Return [x, y] of the center of cell containing provided text 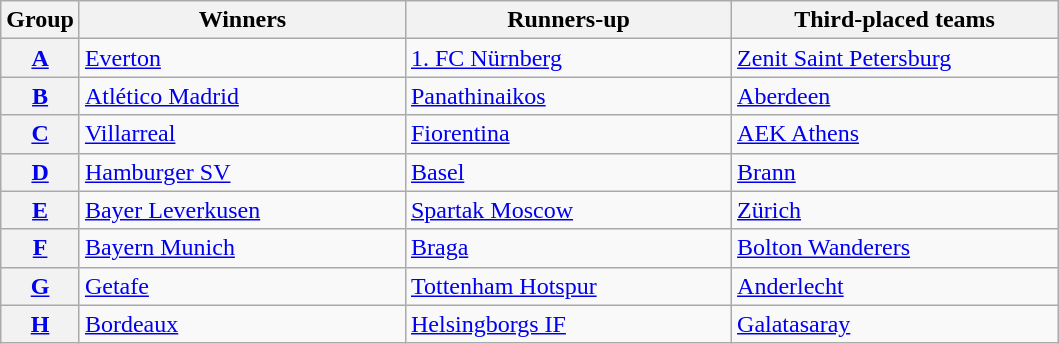
Zürich [895, 210]
Group [40, 20]
Third-placed teams [895, 20]
Basel [568, 172]
Anderlecht [895, 286]
Bayern Munich [242, 248]
Brann [895, 172]
E [40, 210]
Getafe [242, 286]
Galatasaray [895, 324]
Panathinaikos [568, 96]
Braga [568, 248]
G [40, 286]
AEK Athens [895, 134]
C [40, 134]
Aberdeen [895, 96]
Hamburger SV [242, 172]
Atlético Madrid [242, 96]
Helsingborgs IF [568, 324]
Spartak Moscow [568, 210]
Everton [242, 58]
Runners-up [568, 20]
1. FC Nürnberg [568, 58]
Tottenham Hotspur [568, 286]
F [40, 248]
Bayer Leverkusen [242, 210]
B [40, 96]
Fiorentina [568, 134]
Bolton Wanderers [895, 248]
A [40, 58]
Winners [242, 20]
Villarreal [242, 134]
D [40, 172]
H [40, 324]
Bordeaux [242, 324]
Zenit Saint Petersburg [895, 58]
